Find where the given text appears and provide that cell's center as (x, y) coordinate. 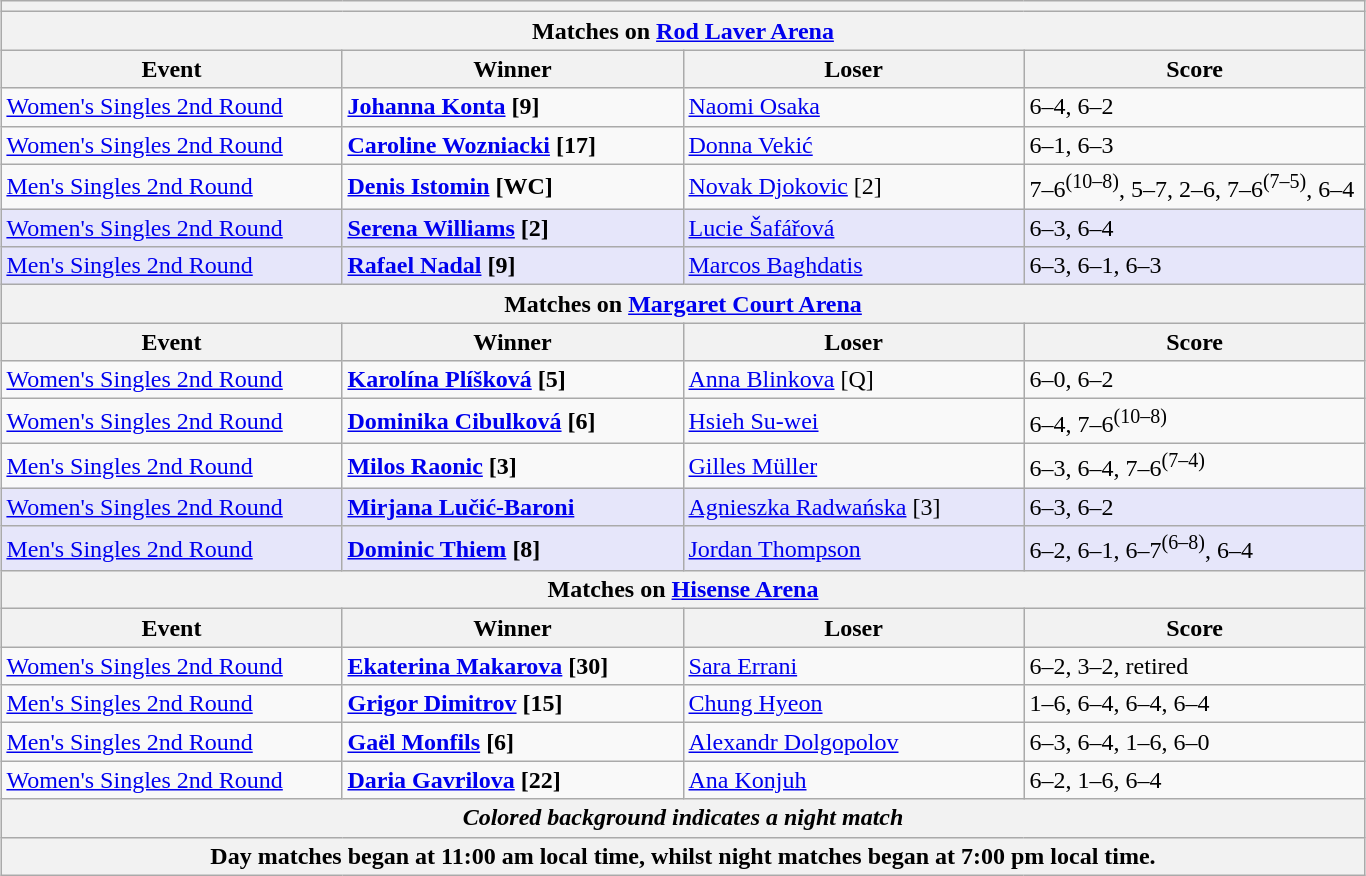
6–3, 6–1, 6–3 (1194, 266)
Chung Hyeon (854, 704)
Mirjana Lučić-Baroni (512, 507)
6–4, 6–2 (1194, 107)
Hsieh Su-wei (854, 422)
6–3, 6–4, 7–6(7–4) (1194, 466)
Dominic Thiem [8] (512, 548)
6–0, 6–2 (1194, 380)
Day matches began at 11:00 am local time, whilst night matches began at 7:00 pm local time. (683, 856)
Matches on Margaret Court Arena (683, 304)
Gilles Müller (854, 466)
1–6, 6–4, 6–4, 6–4 (1194, 704)
6–2, 6–1, 6–7(6–8), 6–4 (1194, 548)
Novak Djokovic [2] (854, 186)
Alexandr Dolgopolov (854, 742)
Dominika Cibulková [6] (512, 422)
Caroline Wozniacki [17] (512, 145)
6–1, 6–3 (1194, 145)
Donna Vekić (854, 145)
6–3, 6–4, 1–6, 6–0 (1194, 742)
7–6(10–8), 5–7, 2–6, 7–6(7–5), 6–4 (1194, 186)
Grigor Dimitrov [15] (512, 704)
6–3, 6–2 (1194, 507)
Jordan Thompson (854, 548)
Rafael Nadal [9] (512, 266)
Johanna Konta [9] (512, 107)
Anna Blinkova [Q] (854, 380)
Marcos Baghdatis (854, 266)
Matches on Hisense Arena (683, 590)
Naomi Osaka (854, 107)
Ana Konjuh (854, 780)
Ekaterina Makarova [30] (512, 666)
6–4, 7–6(10–8) (1194, 422)
Serena Williams [2] (512, 228)
Lucie Šafářová (854, 228)
6–2, 3–2, retired (1194, 666)
Gaël Monfils [6] (512, 742)
Agnieszka Radwańska [3] (854, 507)
6–2, 1–6, 6–4 (1194, 780)
Daria Gavrilova [22] (512, 780)
6–3, 6–4 (1194, 228)
Colored background indicates a night match (683, 818)
Karolína Plíšková [5] (512, 380)
Sara Errani (854, 666)
Denis Istomin [WC] (512, 186)
Milos Raonic [3] (512, 466)
Matches on Rod Laver Arena (683, 31)
